Pinpoint the cell where the given text exists, returning its [X, Y] midpoint coordinate. 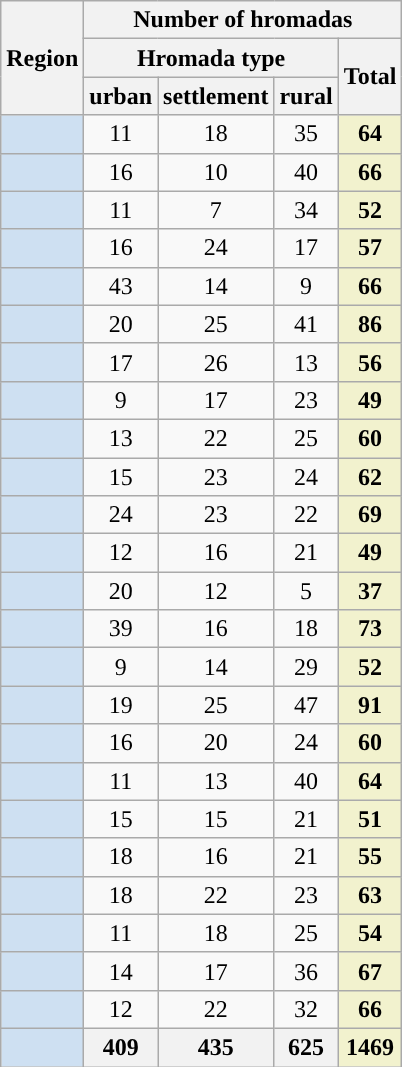
409 [121, 1047]
435 [216, 1047]
urban [121, 96]
86 [370, 324]
43 [121, 286]
62 [370, 477]
7 [216, 210]
1469 [370, 1047]
36 [306, 971]
26 [216, 362]
5 [306, 591]
32 [306, 1009]
625 [306, 1047]
35 [306, 134]
Total [370, 77]
67 [370, 971]
91 [370, 705]
Number of hromadas [243, 20]
57 [370, 248]
63 [370, 895]
54 [370, 933]
Hromada type [211, 58]
settlement [216, 96]
34 [306, 210]
55 [370, 857]
19 [121, 705]
rural [306, 96]
73 [370, 629]
Region [42, 58]
47 [306, 705]
69 [370, 515]
39 [121, 629]
29 [306, 667]
37 [370, 591]
51 [370, 819]
56 [370, 362]
41 [306, 324]
10 [216, 172]
